Identify which cell holds the provided text, then report its (x, y) central coordinate. 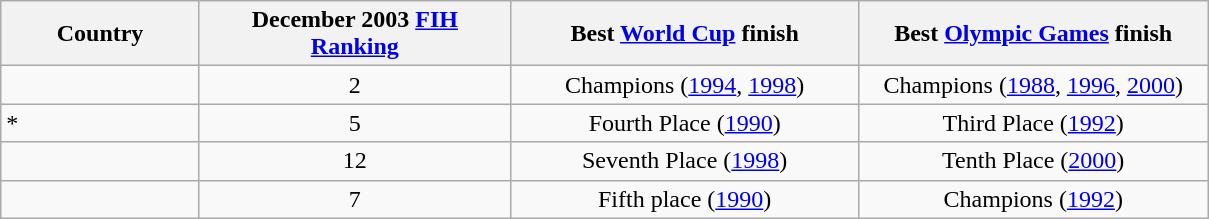
Best World Cup finish (684, 34)
Third Place (1992) (1034, 123)
Country (100, 34)
Best Olympic Games finish (1034, 34)
Champions (1988, 1996, 2000) (1034, 85)
7 (354, 199)
Fourth Place (1990) (684, 123)
Champions (1994, 1998) (684, 85)
5 (354, 123)
December 2003 FIH Ranking (354, 34)
2 (354, 85)
Champions (1992) (1034, 199)
* (100, 123)
Tenth Place (2000) (1034, 161)
Fifth place (1990) (684, 199)
Seventh Place (1998) (684, 161)
12 (354, 161)
